Output the (X, Y) coordinate of the center of the cell containing the given text.  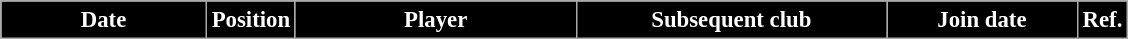
Date (104, 20)
Player (436, 20)
Join date (982, 20)
Position (250, 20)
Ref. (1102, 20)
Subsequent club (732, 20)
